Find where the given text appears and provide that cell's center as [X, Y] coordinate. 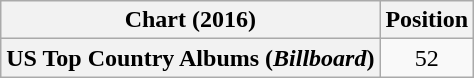
Chart (2016) [190, 20]
US Top Country Albums (Billboard) [190, 58]
Position [427, 20]
52 [427, 58]
